Return the [X, Y] coordinate for the center point of the cell that contains the specified text.  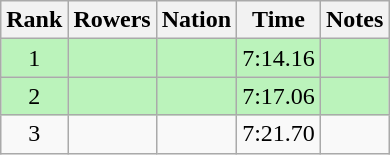
1 [34, 58]
7:21.70 [279, 134]
7:17.06 [279, 96]
3 [34, 134]
Time [279, 20]
2 [34, 96]
Rank [34, 20]
7:14.16 [279, 58]
Nation [196, 20]
Notes [354, 20]
Rowers [112, 20]
